Provide the [x, y] coordinate of the cell's center where the given text is located.  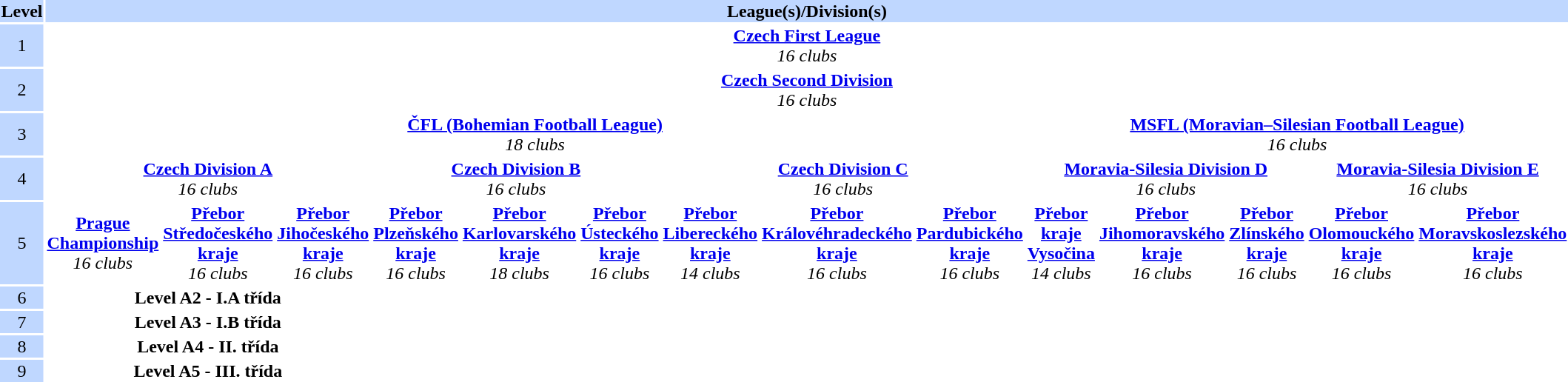
Level A5 - III. třída [208, 371]
Přebor Jihomoravského kraje16 clubs [1162, 243]
8 [22, 346]
Czech Second Division16 clubs [807, 90]
MSFL (Moravian–Silesian Football League)16 clubs [1297, 135]
7 [22, 322]
Přebor Plzeňského kraje16 clubs [416, 243]
6 [22, 298]
2 [22, 90]
1 [22, 46]
Level A3 - I.B třída [208, 322]
Czech Division B16 clubs [516, 179]
Prague Championship16 clubs [103, 243]
Přebor Karlovarského kraje18 clubs [519, 243]
Přebor Libereckého kraje14 clubs [711, 243]
Přebor Ústeckého kraje16 clubs [620, 243]
4 [22, 179]
Czech Division A16 clubs [208, 179]
League(s)/Division(s) [807, 11]
Czech First League16 clubs [807, 46]
5 [22, 243]
ČFL (Bohemian Football League)18 clubs [535, 135]
Přebor Jihočeského kraje16 clubs [323, 243]
Level A2 - I.A třída [208, 298]
Přebor Moravskoslezského kraje16 clubs [1492, 243]
Czech Division C16 clubs [842, 179]
Level A4 - II. třída [208, 346]
9 [22, 371]
Přebor Pardubického kraje16 clubs [970, 243]
Přebor Zlínského kraje16 clubs [1267, 243]
Moravia-Silesia Division D16 clubs [1165, 179]
Přebor Středočeského kraje16 clubs [218, 243]
Přebor kraje Vysočina14 clubs [1061, 243]
3 [22, 135]
Přebor Olomouckého kraje16 clubs [1361, 243]
Přebor Královéhradeckého kraje16 clubs [837, 243]
Level [22, 11]
Moravia-Silesia Division E16 clubs [1438, 179]
